Detect which cell encompasses the target text, then output its (x, y) center coordinate. 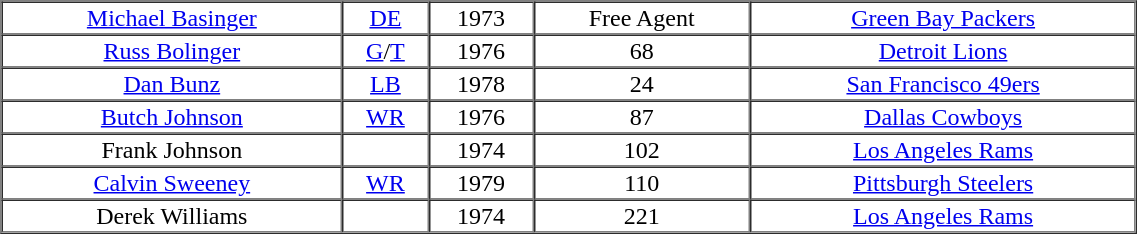
San Francisco 49ers (943, 84)
1979 (482, 182)
Dan Bunz (172, 84)
Pittsburgh Steelers (943, 182)
102 (642, 150)
Free Agent (642, 18)
Russ Bolinger (172, 50)
Derek Williams (172, 216)
LB (386, 84)
1973 (482, 18)
Calvin Sweeney (172, 182)
Michael Basinger (172, 18)
Green Bay Packers (943, 18)
24 (642, 84)
68 (642, 50)
Dallas Cowboys (943, 116)
110 (642, 182)
87 (642, 116)
Detroit Lions (943, 50)
Frank Johnson (172, 150)
DE (386, 18)
1978 (482, 84)
G/T (386, 50)
Butch Johnson (172, 116)
221 (642, 216)
